Provide the (X, Y) coordinate of the cell's center where the given text is located.  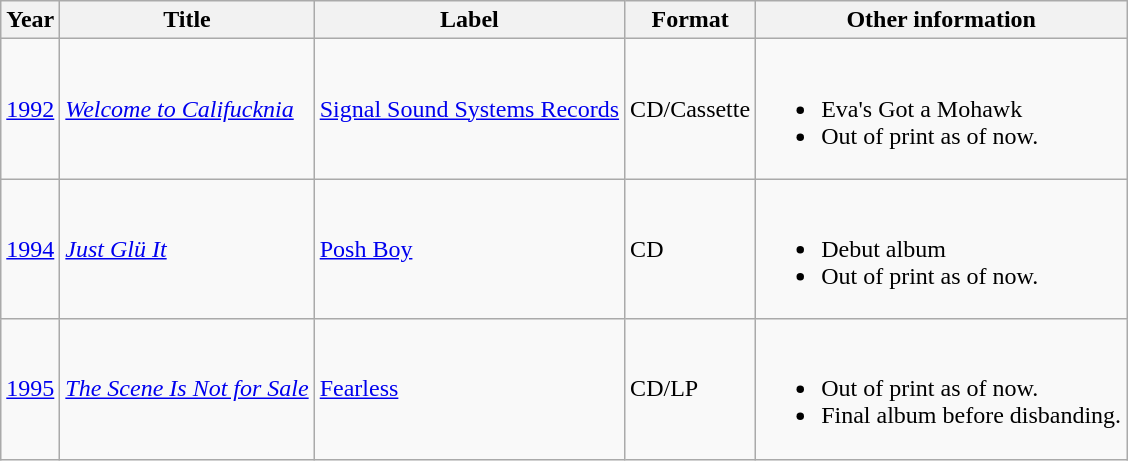
Eva's Got a MohawkOut of print as of now. (942, 109)
Fearless (469, 389)
Debut albumOut of print as of now. (942, 249)
Label (469, 20)
Just Glü It (187, 249)
Year (30, 20)
The Scene Is Not for Sale (187, 389)
CD (690, 249)
Posh Boy (469, 249)
Format (690, 20)
Title (187, 20)
1992 (30, 109)
CD/LP (690, 389)
Welcome to Califucknia (187, 109)
Out of print as of now.Final album before disbanding. (942, 389)
Signal Sound Systems Records (469, 109)
1994 (30, 249)
CD/Cassette (690, 109)
1995 (30, 389)
Other information (942, 20)
